Find where the given text appears and provide that cell's center as (x, y) coordinate. 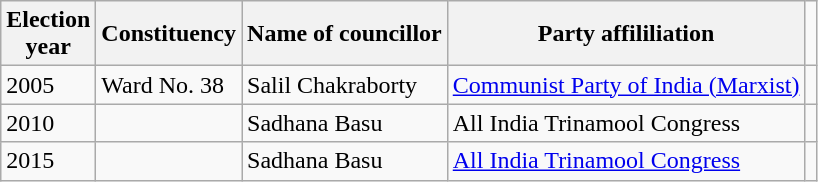
Name of councillor (345, 34)
Party affililiation (626, 34)
Communist Party of India (Marxist) (626, 85)
2005 (48, 85)
2010 (48, 123)
Salil Chakraborty (345, 85)
Constituency (169, 34)
Election year (48, 34)
Ward No. 38 (169, 85)
2015 (48, 161)
